Pinpoint the cell where the given text exists, returning its [x, y] midpoint coordinate. 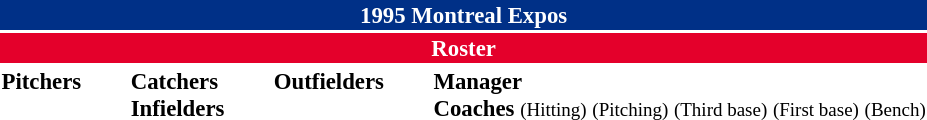
1995 Montreal Expos [464, 15]
Roster [464, 48]
